For the text-containing cell, return its midpoint in (x, y) coordinate format. 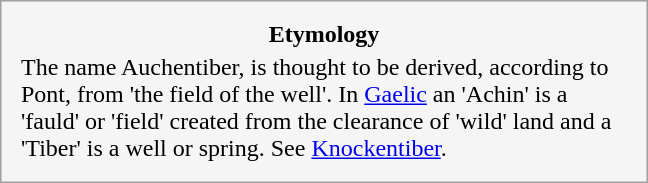
Etymology (324, 35)
